Return [X, Y] of the center of cell containing provided text 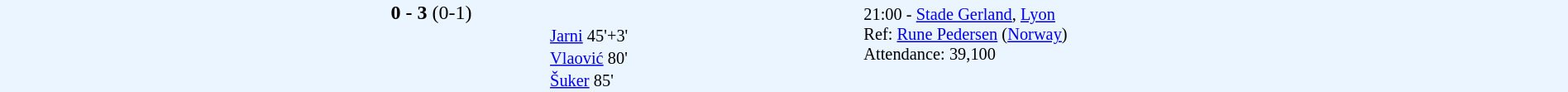
Šuker 85' [706, 81]
Jarni 45'+3' [706, 36]
0 - 3 (0-1) [431, 12]
Vlaović 80' [706, 58]
21:00 - Stade Gerland, LyonRef: Rune Pedersen (Norway)Attendance: 39,100 [1216, 35]
